Capture the cell that displays the provided text and extract its (x, y) central coordinate. 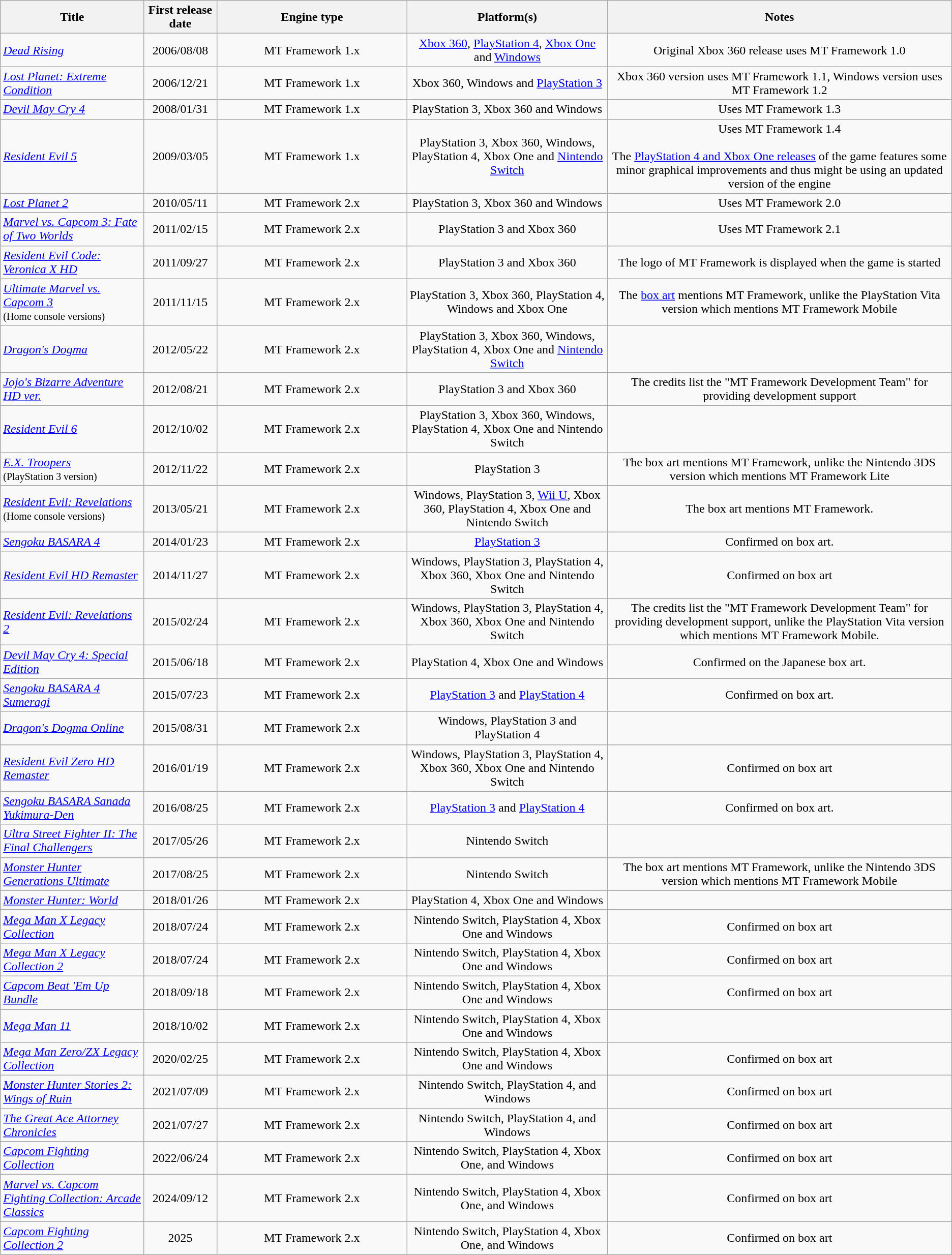
2015/07/23 (181, 695)
2012/10/02 (181, 429)
Mega Man 11 (72, 1025)
2012/11/22 (181, 469)
Resident Evil HD Remaster (72, 575)
Resident Evil: Revelations(Home console versions) (72, 509)
2008/01/31 (181, 109)
Notes (779, 17)
Sengoku BASARA 4 (72, 542)
Dragon's Dogma Online (72, 728)
Original Xbox 360 release uses MT Framework 1.0 (779, 50)
Capcom Fighting Collection (72, 1158)
2016/08/25 (181, 808)
Resident Evil 6 (72, 429)
The box art mentions MT Framework, unlike the Nintendo 3DS version which mentions MT Framework Lite (779, 469)
2014/01/23 (181, 542)
E.X. Troopers(PlayStation 3 version) (72, 469)
Capcom Fighting Collection 2 (72, 1238)
PlayStation 3, Xbox 360, PlayStation 4, Windows and Xbox One (507, 302)
Ultra Street Fighter II: The Final Challengers (72, 841)
Ultimate Marvel vs. Capcom 3(Home console versions) (72, 302)
2021/07/27 (181, 1125)
Jojo's Bizarre Adventure HD ver. (72, 389)
Mega Man Zero/ZX Legacy Collection (72, 1059)
Devil May Cry 4: Special Edition (72, 662)
The box art mentions MT Framework. (779, 509)
2012/05/22 (181, 349)
Monster Hunter Stories 2: Wings of Ruin (72, 1092)
2024/09/12 (181, 1198)
The Great Ace Attorney Chronicles (72, 1125)
Lost Planet: Extreme Condition (72, 83)
Monster Hunter Generations Ultimate (72, 874)
2011/11/15 (181, 302)
Monster Hunter: World (72, 900)
First release date (181, 17)
2011/09/27 (181, 262)
Dead Rising (72, 50)
Mega Man X Legacy Collection (72, 927)
The credits list the "MT Framework Development Team" for providing development support (779, 389)
Title (72, 17)
2011/02/15 (181, 229)
Mega Man X Legacy Collection 2 (72, 959)
2014/11/27 (181, 575)
Dragon's Dogma (72, 349)
2022/06/24 (181, 1158)
Uses MT Framework 2.1 (779, 229)
2017/05/26 (181, 841)
Uses MT Framework 1.3 (779, 109)
The box art mentions MT Framework, unlike the Nintendo 3DS version which mentions MT Framework Mobile (779, 874)
2012/08/21 (181, 389)
Xbox 360, Windows and PlayStation 3 (507, 83)
Windows, PlayStation 3 and PlayStation 4 (507, 728)
Resident Evil 5 (72, 156)
Resident Evil Code: Veronica X HD (72, 262)
Devil May Cry 4 (72, 109)
Confirmed on the Japanese box art. (779, 662)
Platform(s) (507, 17)
2015/06/18 (181, 662)
Sengoku BASARA Sanada Yukimura-Den (72, 808)
Resident Evil Zero HD Remaster (72, 768)
Marvel vs. Capcom 3: Fate of Two Worlds (72, 229)
2020/02/25 (181, 1059)
Windows, PlayStation 3, Wii U, Xbox 360, PlayStation 4, Xbox One and Nintendo Switch (507, 509)
Capcom Beat 'Em Up Bundle (72, 993)
2010/05/11 (181, 203)
Lost Planet 2 (72, 203)
2015/08/31 (181, 728)
2021/07/09 (181, 1092)
2006/08/08 (181, 50)
2015/02/24 (181, 622)
The logo of MT Framework is displayed when the game is started (779, 262)
Marvel vs. Capcom Fighting Collection: Arcade Classics (72, 1198)
2018/09/18 (181, 993)
2013/05/21 (181, 509)
Xbox 360, PlayStation 4, Xbox One and Windows (507, 50)
Sengoku BASARA 4 Sumeragi (72, 695)
2009/03/05 (181, 156)
Uses MT Framework 2.0 (779, 203)
2016/01/19 (181, 768)
2006/12/21 (181, 83)
2018/01/26 (181, 900)
The box art mentions MT Framework, unlike the PlayStation Vita version which mentions MT Framework Mobile (779, 302)
2025 (181, 1238)
2018/10/02 (181, 1025)
Engine type (312, 17)
Resident Evil: Revelations 2 (72, 622)
2017/08/25 (181, 874)
Xbox 360 version uses MT Framework 1.1, Windows version uses MT Framework 1.2 (779, 83)
